Output the (x, y) coordinate of the center of the cell containing the given text.  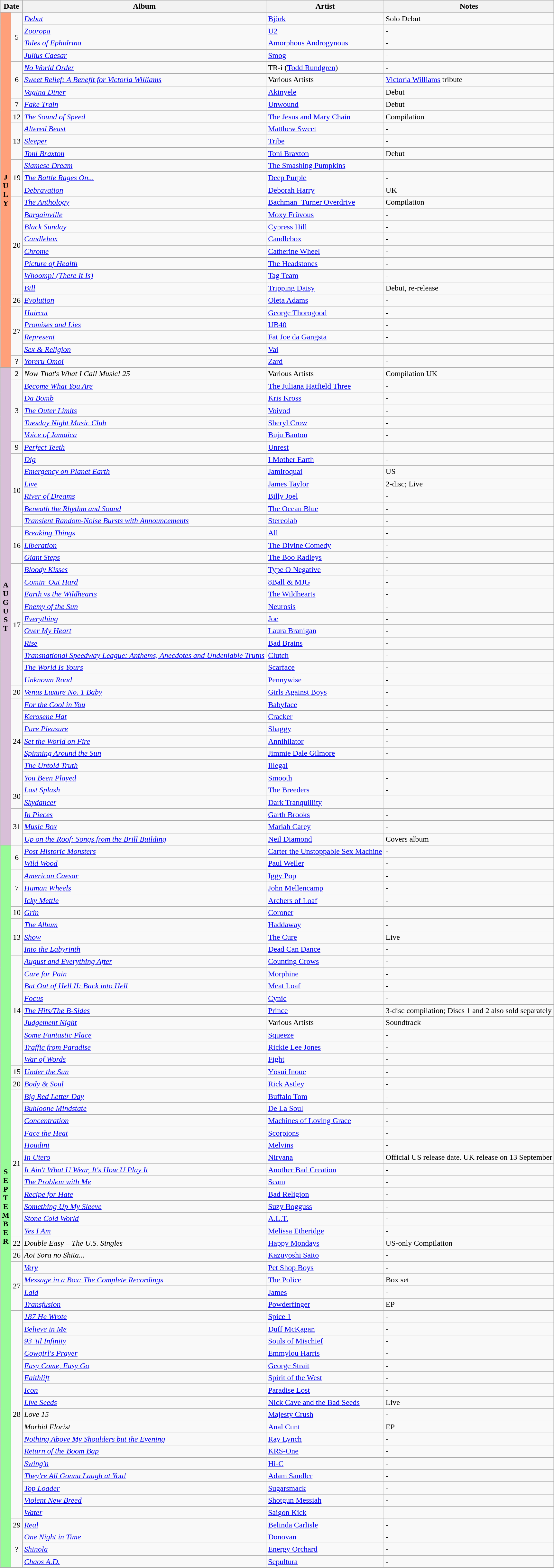
Wild Wood (144, 863)
Swing'n (144, 1463)
Artist (325, 6)
Nothing Above My Shoulders but the Evening (144, 1439)
Hi-C (325, 1463)
Up on the Roof: Songs from the Brill Building (144, 839)
Shaggy (325, 729)
Giant Steps (144, 558)
In Utero (144, 1158)
Sex & Religion (144, 349)
Fake Train (144, 104)
Houdini (144, 1145)
Powderfinger (325, 1304)
Set the World on Fire (144, 741)
Aoi Sora no Shita... (144, 1255)
Deborah Harry (325, 190)
Counting Crows (325, 962)
US-only Compilation (469, 1243)
Double Easy – The U.S. Singles (144, 1243)
8Ball & MJG (325, 582)
Bat Out of Hell II: Back into Hell (144, 986)
Carter the Unstoppable Sex Machine (325, 851)
Enemy of the Sun (144, 606)
Liberation (144, 545)
Pure Pleasure (144, 729)
Concentration (144, 1121)
Scarface (325, 668)
Represent (144, 337)
Love 15 (144, 1415)
Spice 1 (325, 1316)
George Thorogood (325, 312)
Picture of Health (144, 263)
The Jesus and Mary Chain (325, 116)
AUGUST (6, 606)
The Untold Truth (144, 766)
Babyface (325, 704)
22 (17, 1243)
Billy Joel (325, 496)
Bad Religion (325, 1194)
TR-i (Todd Rundgren) (325, 68)
Now That's What I Call Music! 25 (144, 374)
Type O Negative (325, 570)
Haircut (144, 312)
Venus Luxure No. 1 Baby (144, 692)
Anal Cunt (325, 1427)
Girls Against Boys (325, 692)
Nick Cave and the Bad Seeds (325, 1402)
Stereolab (325, 521)
Violent New Breed (144, 1500)
Water (144, 1512)
Donovan (325, 1537)
Neil Diamond (325, 839)
Vai (325, 349)
Unwound (325, 104)
River of Dreams (144, 496)
Tag Team (325, 276)
Chaos A.D. (144, 1562)
Cynic (325, 998)
93 'til Infinity (144, 1341)
Sugarsmack (325, 1488)
Everything (144, 619)
Buffalo Tom (325, 1096)
One Night in Time (144, 1537)
Laid (144, 1292)
Zooropa (144, 31)
Sepultura (325, 1562)
Archers of Loaf (325, 900)
UK (469, 190)
Fat Joe da Gangsta (325, 337)
Top Loader (144, 1488)
187 He Wrote (144, 1316)
Skydancer (144, 802)
Smog (325, 55)
16 (17, 545)
Annihilator (325, 741)
3 (17, 410)
Message in a Box: The Complete Recordings (144, 1280)
Album (144, 6)
The World Is Yours (144, 668)
It Ain't What U Wear, It's How U Play It (144, 1170)
Over My Heart (144, 631)
Laura Branigan (325, 631)
All (325, 533)
Voice of Jamaica (144, 435)
Paul Weller (325, 863)
Tripping Daisy (325, 288)
9 (17, 447)
Meat Loaf (325, 986)
Under the Sun (144, 1072)
George Strait (325, 1366)
Matthew Sweet (325, 129)
The Breeders (325, 790)
Iggy Pop (325, 876)
Return of the Boom Bap (144, 1451)
Very (144, 1268)
I Mother Earth (325, 459)
Transient Random-Noise Bursts with Announcements (144, 521)
Neurosis (325, 606)
14 (17, 1011)
Rick Astley (325, 1084)
Live Seeds (144, 1402)
Victoria Williams tribute (469, 80)
De La Soul (325, 1108)
28 (17, 1414)
Bad Brains (325, 643)
Kerosene Hat (144, 716)
Bloody Kisses (144, 570)
Soundtrack (469, 1023)
Seam (325, 1182)
John Mellencamp (325, 888)
The Juliana Hatfield Three (325, 386)
August and Everything After (144, 962)
You Been Played (144, 778)
The Outer Limits (144, 410)
For the Cool in You (144, 704)
19 (17, 178)
29 (17, 1525)
Prince (325, 1010)
Voivod (325, 410)
Kris Kross (325, 398)
The Boo Radleys (325, 558)
James (325, 1292)
Jimmie Dale Gilmore (325, 753)
The Headstones (325, 263)
The Wildhearts (325, 594)
Catherine Wheel (325, 251)
Easy Come, Easy Go (144, 1366)
Cure for Pain (144, 974)
Oleta Adams (325, 300)
Sheryl Crow (325, 423)
Coroner (325, 912)
They're All Gonna Laugh at You! (144, 1476)
Last Splash (144, 790)
Shinola (144, 1549)
Breaking Things (144, 533)
Post Historic Monsters (144, 851)
James Taylor (325, 484)
Melissa Etheridge (325, 1231)
Cracker (325, 716)
Buhloone Mindstate (144, 1108)
5 (17, 37)
Sleeper (144, 141)
30 (17, 796)
Debravation (144, 190)
Morphine (325, 974)
Scorpions (325, 1133)
Covers album (469, 839)
Perfect Teeth (144, 447)
Compilation UK (469, 374)
Altered Beast (144, 129)
Focus (144, 998)
Björk (325, 19)
Spirit of the West (325, 1378)
Joe (325, 619)
KRS-One (325, 1451)
Solo Debut (469, 19)
Tales of Ephidrina (144, 43)
Majesty Crush (325, 1415)
A.L.T. (325, 1219)
Duff McKagan (325, 1329)
Siamese Dream (144, 166)
Dig (144, 459)
Amorphous Androgynous (325, 43)
Energy Orchard (325, 1549)
Moxy Früvous (325, 215)
The Divine Comedy (325, 545)
SEPTEMBER (6, 1206)
Some Fantastic Place (144, 1035)
Nirvana (325, 1158)
The Cure (325, 937)
The Battle Rages On... (144, 178)
3-disc compilation; Discs 1 and 2 also sold separately (469, 1010)
Mariah Carey (325, 827)
Dead Can Dance (325, 949)
Transfusion (144, 1304)
Face the Heat (144, 1133)
In Pieces (144, 815)
Date (12, 6)
Grin (144, 912)
Unknown Road (144, 680)
Spinning Around the Sun (144, 753)
21 (17, 1163)
Melvins (325, 1145)
Faithlift (144, 1378)
Box set (469, 1280)
The Smashing Pumpkins (325, 166)
Rise (144, 643)
Suzy Bogguss (325, 1206)
UB40 (325, 325)
The Problem with Me (144, 1182)
Beneath the Rhythm and Sound (144, 508)
Comin' Out Hard (144, 582)
Chrome (144, 251)
Fight (325, 1059)
Earth vs the Wildhearts (144, 594)
Something Up My Sleeve (144, 1206)
The Anthology (144, 202)
Belinda Carlisle (325, 1525)
Real (144, 1525)
Evolution (144, 300)
Souls of Mischief (325, 1341)
Akinyele (325, 92)
Buju Banton (325, 435)
Tribe (325, 141)
Deep Purple (325, 178)
Traffic from Paradise (144, 1047)
Sweet Relief: A Benefit for Victoria Williams (144, 80)
Music Box (144, 827)
Pet Shop Boys (325, 1268)
Human Wheels (144, 888)
17 (17, 625)
Saigon Kick (325, 1512)
Bargainville (144, 215)
Cypress Hill (325, 227)
Become What You Are (144, 386)
Da Bomb (144, 398)
Shotgun Messiah (325, 1500)
Black Sunday (144, 227)
JULY (6, 190)
Jamiroquai (325, 472)
Notes (469, 6)
15 (17, 1072)
Julius Caesar (144, 55)
Stone Cold World (144, 1219)
Bachman–Turner Overdrive (325, 202)
Vagina Diner (144, 92)
Rickie Lee Jones (325, 1047)
The Hits/The B-Sides (144, 1010)
Adam Sandler (325, 1476)
Emmylou Harris (325, 1353)
Bill (144, 288)
The Police (325, 1280)
2-disc; Live (469, 484)
Recipe for Hate (144, 1194)
Big Red Letter Day (144, 1096)
Official US release date. UK release on 13 September (469, 1158)
Icky Mettle (144, 900)
Squeeze (325, 1035)
Clutch (325, 655)
Yōsui Inoue (325, 1072)
War of Words (144, 1059)
Promises and Lies (144, 325)
Transnational Speedway League: Anthems, Anecdotes and Undeniable Truths (144, 655)
Show (144, 937)
Paradise Lost (325, 1390)
31 (17, 827)
US (469, 472)
Pennywise (325, 680)
The Sound of Speed (144, 116)
12 (17, 116)
Dark Tranquillity (325, 802)
American Caesar (144, 876)
Smooth (325, 778)
No World Order (144, 68)
Morbid Florist (144, 1427)
Whoomp! (There It Is) (144, 276)
2 (17, 374)
Cowgirl's Prayer (144, 1353)
Another Bad Creation (325, 1170)
The Album (144, 925)
U2 (325, 31)
The Ocean Blue (325, 508)
Haddaway (325, 925)
Tuesday Night Music Club (144, 423)
Zard (325, 362)
Garth Brooks (325, 815)
Debut, re-release (469, 288)
Ray Lynch (325, 1439)
Icon (144, 1390)
Unrest (325, 447)
Illegal (325, 766)
Yes I Am (144, 1231)
Judgement Night (144, 1023)
24 (17, 741)
Yoreru Omoi (144, 362)
Machines of Loving Grace (325, 1121)
Believe in Me (144, 1329)
Body & Soul (144, 1084)
Happy Mondays (325, 1243)
Emergency on Planet Earth (144, 472)
Into the Labyrinth (144, 949)
Kazuyoshi Saito (325, 1255)
